Locate the cell with the specified text and output its (X, Y) center coordinate. 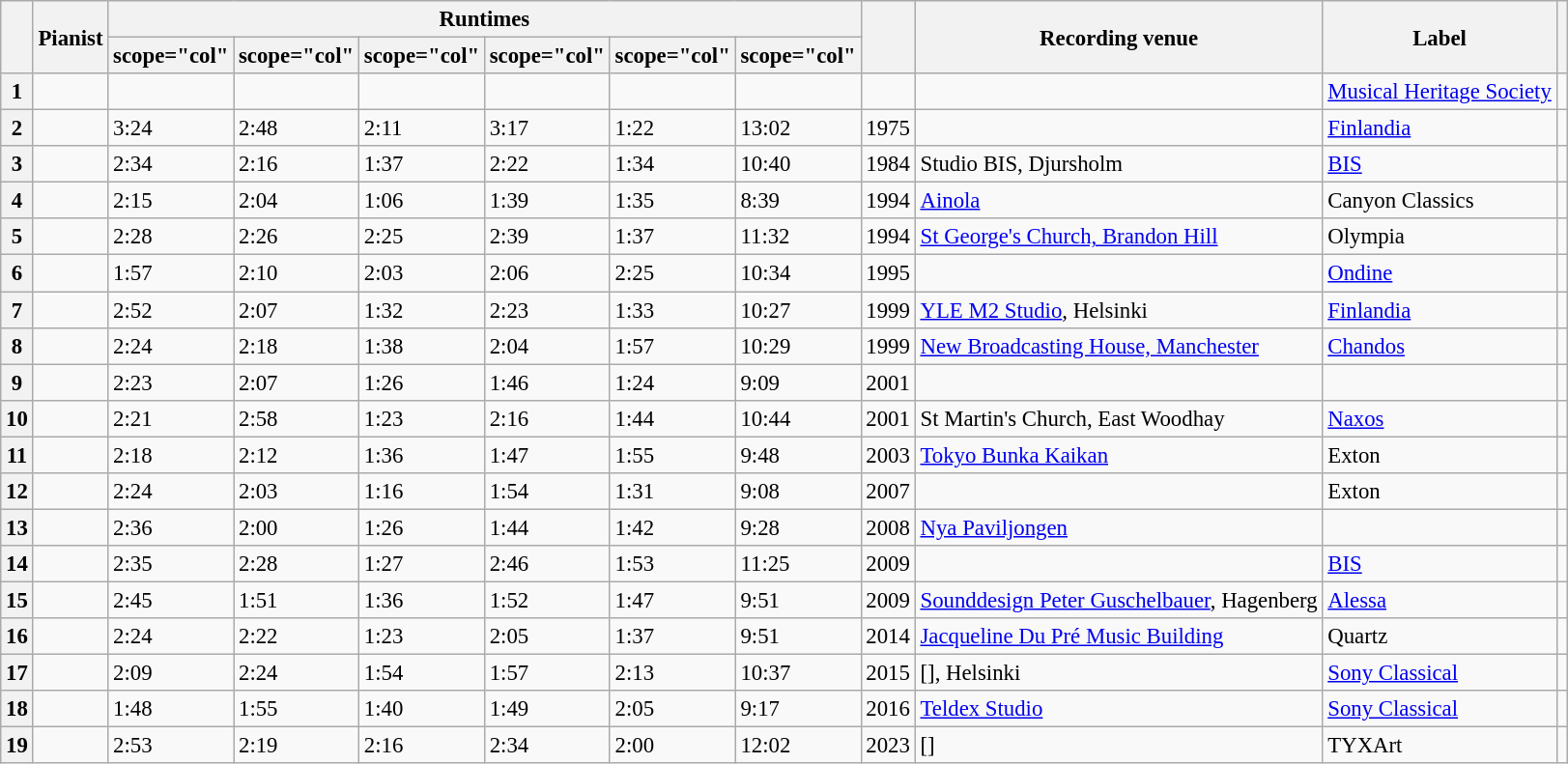
New Broadcasting House, Manchester (1119, 346)
Naxos (1440, 418)
4 (17, 201)
2:36 (171, 527)
1:49 (547, 709)
2:12 (297, 455)
Canyon Classics (1440, 201)
2:21 (171, 418)
2007 (888, 492)
2:19 (297, 746)
St George's Church, Brandon Hill (1119, 237)
11 (17, 455)
10:34 (798, 273)
18 (17, 709)
3:24 (171, 128)
1:53 (672, 564)
10:29 (798, 346)
2:26 (297, 237)
2:09 (171, 673)
2:45 (171, 600)
6 (17, 273)
16 (17, 637)
Chandos (1440, 346)
1:42 (672, 527)
1:35 (672, 201)
7 (17, 310)
10:27 (798, 310)
Tokyo Bunka Kaikan (1119, 455)
2023 (888, 746)
Olympia (1440, 237)
1975 (888, 128)
TYXArt (1440, 746)
12 (17, 492)
2:39 (547, 237)
Studio BIS, Djursholm (1119, 164)
1:34 (672, 164)
1:51 (297, 600)
Pianist (71, 37)
2014 (888, 637)
1:06 (422, 201)
19 (17, 746)
10:44 (798, 418)
3:17 (547, 128)
15 (17, 600)
8:39 (798, 201)
2:48 (297, 128)
1:38 (422, 346)
9 (17, 382)
1:27 (422, 564)
2:53 (171, 746)
2008 (888, 527)
2:13 (672, 673)
2 (17, 128)
1 (17, 92)
2:06 (547, 273)
8 (17, 346)
Label (1440, 37)
10:40 (798, 164)
Jacqueline Du Pré Music Building (1119, 637)
14 (17, 564)
Sounddesign Peter Guschelbauer, Hagenberg (1119, 600)
10:37 (798, 673)
YLE M2 Studio, Helsinki (1119, 310)
2:46 (547, 564)
[] (1119, 746)
1984 (888, 164)
10 (17, 418)
13 (17, 527)
Quartz (1440, 637)
1:16 (422, 492)
2:52 (171, 310)
13:02 (798, 128)
1:40 (422, 709)
Nya Paviljongen (1119, 527)
1:32 (422, 310)
Teldex Studio (1119, 709)
Musical Heritage Society (1440, 92)
1:31 (672, 492)
5 (17, 237)
Runtimes (485, 19)
1:46 (547, 382)
1995 (888, 273)
1:52 (547, 600)
9:28 (798, 527)
2016 (888, 709)
2:35 (171, 564)
1:39 (547, 201)
2003 (888, 455)
[], Helsinki (1119, 673)
9:17 (798, 709)
St Martin's Church, East Woodhay (1119, 418)
Alessa (1440, 600)
2:10 (297, 273)
2:11 (422, 128)
17 (17, 673)
11:25 (798, 564)
2015 (888, 673)
Ondine (1440, 273)
Recording venue (1119, 37)
1:24 (672, 382)
2:58 (297, 418)
9:08 (798, 492)
1:22 (672, 128)
9:48 (798, 455)
1:48 (171, 709)
9:09 (798, 382)
2:15 (171, 201)
12:02 (798, 746)
1:33 (672, 310)
Ainola (1119, 201)
11:32 (798, 237)
3 (17, 164)
